Extract the [X, Y] coordinate from the center of the cell holding the provided text.  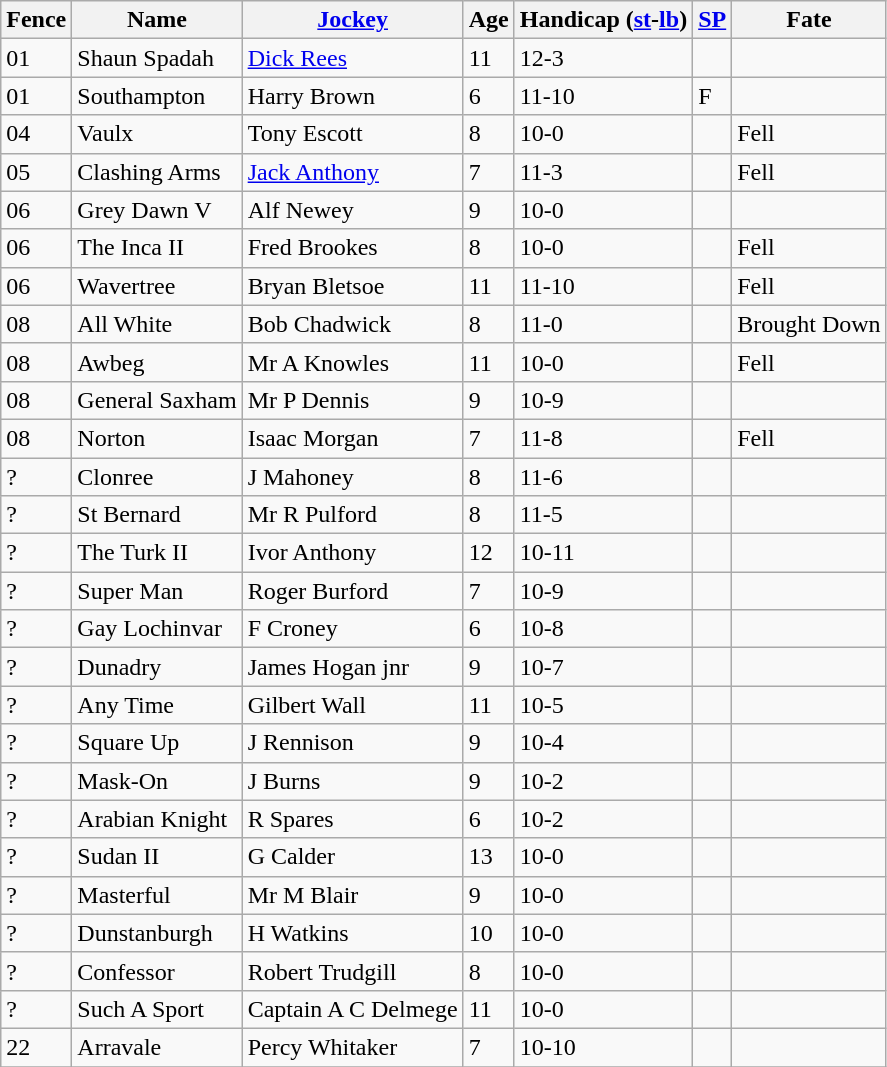
Square Up [157, 743]
10-8 [603, 629]
Bryan Bletsoe [352, 286]
Vaulx [157, 134]
Such A Sport [157, 1009]
F Croney [352, 629]
12 [488, 553]
11-0 [603, 324]
J Mahoney [352, 477]
Dick Rees [352, 58]
Roger Burford [352, 591]
Masterful [157, 895]
Mr A Knowles [352, 362]
10-7 [603, 667]
Bob Chadwick [352, 324]
James Hogan jnr [352, 667]
Norton [157, 438]
11-8 [603, 438]
Fence [36, 20]
F [712, 96]
All White [157, 324]
Confessor [157, 971]
Super Man [157, 591]
Shaun Spadah [157, 58]
04 [36, 134]
Brought Down [809, 324]
General Saxham [157, 400]
10-4 [603, 743]
Clonree [157, 477]
Arabian Knight [157, 819]
Alf Newey [352, 210]
Gilbert Wall [352, 705]
13 [488, 857]
Fate [809, 20]
G Calder [352, 857]
Mr P Dennis [352, 400]
The Inca II [157, 248]
Grey Dawn V [157, 210]
12-3 [603, 58]
Awbeg [157, 362]
Tony Escott [352, 134]
H Watkins [352, 933]
Dunstanburgh [157, 933]
22 [36, 1047]
Mr M Blair [352, 895]
R Spares [352, 819]
11-3 [603, 172]
Age [488, 20]
Jack Anthony [352, 172]
SP [712, 20]
10-10 [603, 1047]
Harry Brown [352, 96]
Sudan II [157, 857]
The Turk II [157, 553]
Arravale [157, 1047]
Gay Lochinvar [157, 629]
Name [157, 20]
Fred Brookes [352, 248]
10 [488, 933]
05 [36, 172]
10-11 [603, 553]
Jockey [352, 20]
J Burns [352, 781]
Captain A C Delmege [352, 1009]
Isaac Morgan [352, 438]
St Bernard [157, 515]
Dunadry [157, 667]
10-5 [603, 705]
Percy Whitaker [352, 1047]
J Rennison [352, 743]
11-6 [603, 477]
Robert Trudgill [352, 971]
Wavertree [157, 286]
Mr R Pulford [352, 515]
Clashing Arms [157, 172]
11-5 [603, 515]
Southampton [157, 96]
Mask-On [157, 781]
Handicap (st-lb) [603, 20]
Ivor Anthony [352, 553]
Any Time [157, 705]
